Search for the cell housing the specified text and yield its [x, y] center coordinate. 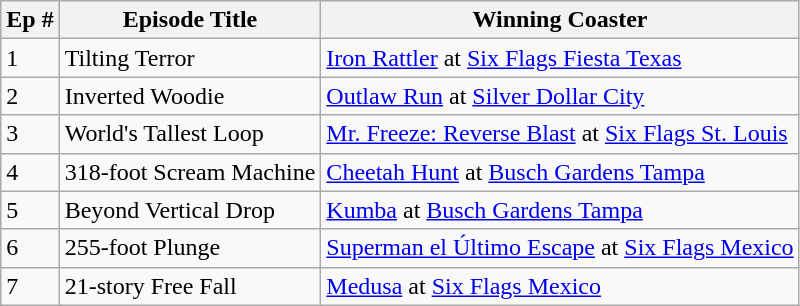
Superman el Último Escape at Six Flags Mexico [560, 248]
4 [30, 172]
5 [30, 210]
255-foot Plunge [190, 248]
Mr. Freeze: Reverse Blast at Six Flags St. Louis [560, 134]
Ep # [30, 20]
2 [30, 96]
318-foot Scream Machine [190, 172]
World's Tallest Loop [190, 134]
Winning Coaster [560, 20]
6 [30, 248]
Beyond Vertical Drop [190, 210]
7 [30, 286]
1 [30, 58]
Tilting Terror [190, 58]
21-story Free Fall [190, 286]
Kumba at Busch Gardens Tampa [560, 210]
3 [30, 134]
Outlaw Run at Silver Dollar City [560, 96]
Medusa at Six Flags Mexico [560, 286]
Cheetah Hunt at Busch Gardens Tampa [560, 172]
Inverted Woodie [190, 96]
Episode Title [190, 20]
Iron Rattler at Six Flags Fiesta Texas [560, 58]
